From the cell containing the given text, extract its center point as [x, y] coordinate. 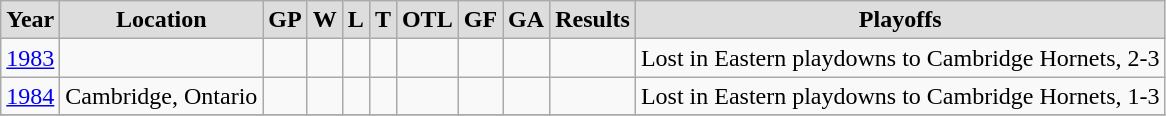
GA [526, 20]
GP [285, 20]
OTL [427, 20]
Location [162, 20]
Cambridge, Ontario [162, 96]
Lost in Eastern playdowns to Cambridge Hornets, 1-3 [900, 96]
L [356, 20]
Lost in Eastern playdowns to Cambridge Hornets, 2-3 [900, 58]
Results [593, 20]
T [382, 20]
1983 [30, 58]
Year [30, 20]
W [324, 20]
GF [480, 20]
1984 [30, 96]
Playoffs [900, 20]
